Locate the cell with the specified text and output its [x, y] center coordinate. 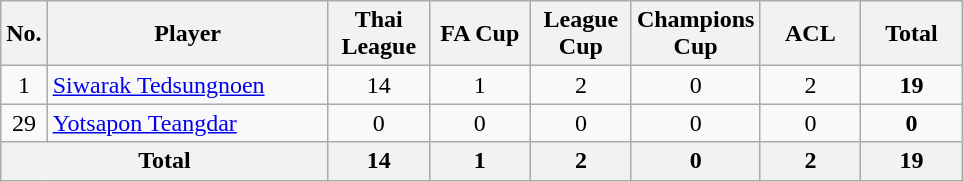
ACL [810, 34]
League Cup [580, 34]
FA Cup [480, 34]
Player [188, 34]
Thai League [378, 34]
29 [24, 123]
Yotsapon Teangdar [188, 123]
No. [24, 34]
Siwarak Tedsungnoen [188, 85]
Champions Cup [695, 34]
